Extract the [x, y] coordinate from the center of the cell holding the provided text.  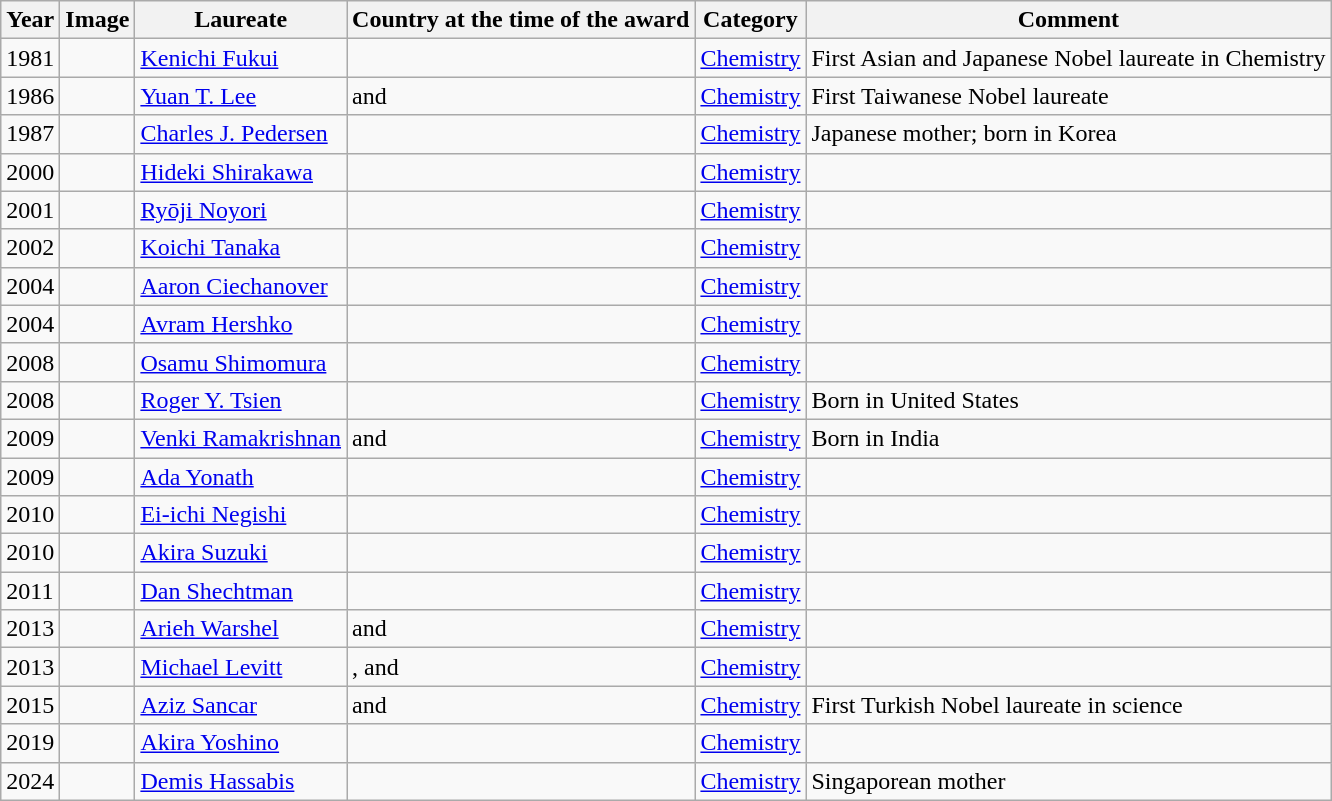
Akira Yoshino [241, 743]
Kenichi Fukui [241, 58]
Yuan T. Lee [241, 96]
Michael Levitt [241, 667]
Hideki Shirakawa [241, 172]
1987 [30, 134]
Aziz Sancar [241, 705]
First Turkish Nobel laureate in science [1068, 705]
2011 [30, 591]
Charles J. Pedersen [241, 134]
Osamu Shimomura [241, 362]
Country at the time of the award [521, 20]
Comment [1068, 20]
Ada Yonath [241, 477]
1986 [30, 96]
Avram Hershko [241, 324]
2019 [30, 743]
Japanese mother; born in Korea [1068, 134]
Venki Ramakrishnan [241, 438]
Born in India [1068, 438]
First Asian and Japanese Nobel laureate in Chemistry [1068, 58]
2024 [30, 781]
Year [30, 20]
Laureate [241, 20]
Arieh Warshel [241, 629]
Ei-ichi Negishi [241, 515]
Category [750, 20]
Roger Y. Tsien [241, 400]
2000 [30, 172]
2002 [30, 248]
Dan Shechtman [241, 591]
Akira Suzuki [241, 553]
Ryōji Noyori [241, 210]
Demis Hassabis [241, 781]
Koichi Tanaka [241, 248]
Image [98, 20]
2001 [30, 210]
Aaron Ciechanover [241, 286]
Singaporean mother [1068, 781]
1981 [30, 58]
, and [521, 667]
First Taiwanese Nobel laureate [1068, 96]
Born in United States [1068, 400]
2015 [30, 705]
